Extract the [X, Y] coordinate from the center of the cell holding the provided text.  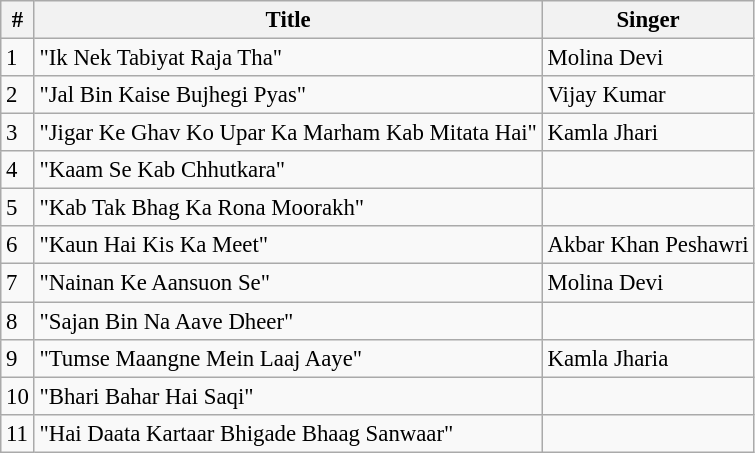
11 [18, 433]
"Kaun Hai Kis Ka Meet" [288, 245]
Singer [648, 20]
"Nainan Ke Aansuon Se" [288, 283]
10 [18, 396]
# [18, 20]
Title [288, 20]
8 [18, 321]
3 [18, 133]
2 [18, 95]
Akbar Khan Peshawri [648, 245]
"Ik Nek Tabiyat Raja Tha" [288, 58]
Kamla Jhari [648, 133]
Vijay Kumar [648, 95]
"Jal Bin Kaise Bujhegi Pyas" [288, 95]
4 [18, 170]
"Kaam Se Kab Chhutkara" [288, 170]
"Bhari Bahar Hai Saqi" [288, 396]
"Kab Tak Bhag Ka Rona Moorakh" [288, 208]
7 [18, 283]
5 [18, 208]
"Tumse Maangne Mein Laaj Aaye" [288, 358]
9 [18, 358]
Kamla Jharia [648, 358]
"Hai Daata Kartaar Bhigade Bhaag Sanwaar" [288, 433]
"Jigar Ke Ghav Ko Upar Ka Marham Kab Mitata Hai" [288, 133]
"Sajan Bin Na Aave Dheer" [288, 321]
1 [18, 58]
6 [18, 245]
